Extract the (x, y) coordinate from the center of the cell holding the provided text.  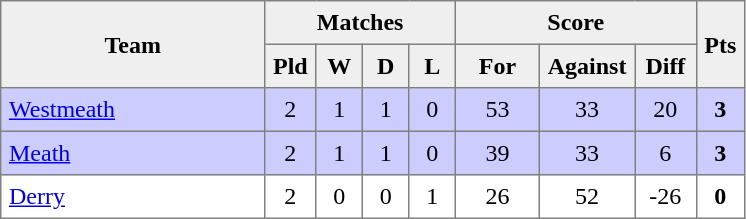
Against (586, 66)
Pld (290, 66)
20 (666, 110)
W (339, 66)
Matches (360, 23)
53 (497, 110)
L (432, 66)
39 (497, 153)
Derry (133, 197)
-26 (666, 197)
52 (586, 197)
6 (666, 153)
Diff (666, 66)
Team (133, 44)
Westmeath (133, 110)
Meath (133, 153)
D (385, 66)
Score (576, 23)
For (497, 66)
26 (497, 197)
Pts (720, 44)
